Find where the given text appears and provide that cell's center as (X, Y) coordinate. 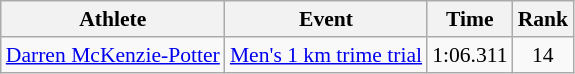
Time (470, 19)
14 (544, 55)
Darren McKenzie-Potter (113, 55)
Men's 1 km trime trial (326, 55)
Athlete (113, 19)
1:06.311 (470, 55)
Rank (544, 19)
Event (326, 19)
